Pinpoint the cell where the given text exists, returning its (x, y) midpoint coordinate. 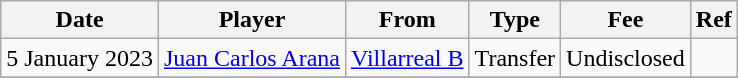
Player (252, 20)
Fee (626, 20)
Date (80, 20)
5 January 2023 (80, 58)
Ref (714, 20)
Undisclosed (626, 58)
Transfer (515, 58)
Villarreal B (407, 58)
Type (515, 20)
From (407, 20)
Juan Carlos Arana (252, 58)
